Detect which cell encompasses the target text, then output its (X, Y) center coordinate. 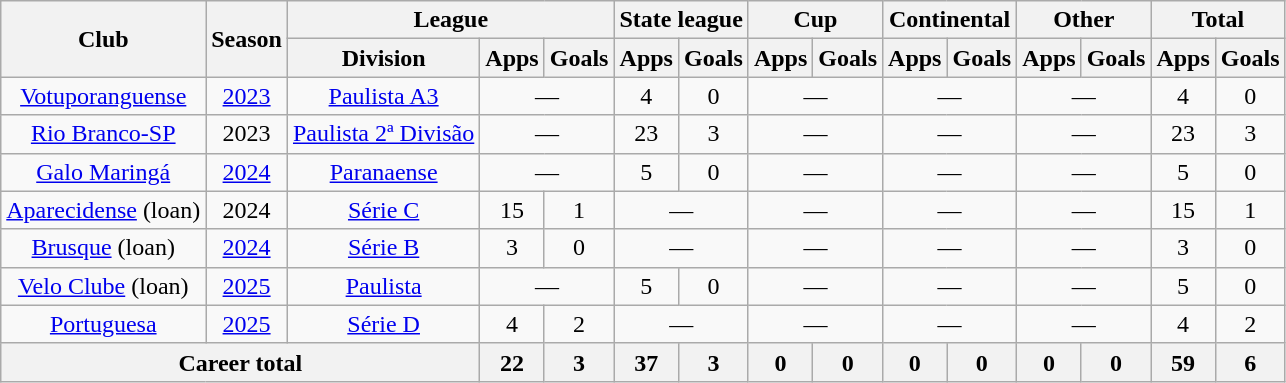
Paulista (383, 286)
Aparecidense (loan) (104, 210)
Rio Branco-SP (104, 134)
Division (383, 58)
Continental (950, 20)
Série D (383, 324)
22 (512, 362)
Other (1084, 20)
Paranaense (383, 172)
37 (646, 362)
Brusque (loan) (104, 248)
Paulista A3 (383, 96)
Série B (383, 248)
59 (1183, 362)
6 (1250, 362)
Galo Maringá (104, 172)
League (450, 20)
Total (1218, 20)
Paulista 2ª Divisão (383, 134)
Velo Clube (loan) (104, 286)
Portuguesa (104, 324)
Votuporanguense (104, 96)
Cup (815, 20)
Club (104, 39)
State league (681, 20)
Season (247, 39)
Career total (240, 362)
Série C (383, 210)
